Extract the [x, y] coordinate from the center of the cell holding the provided text.  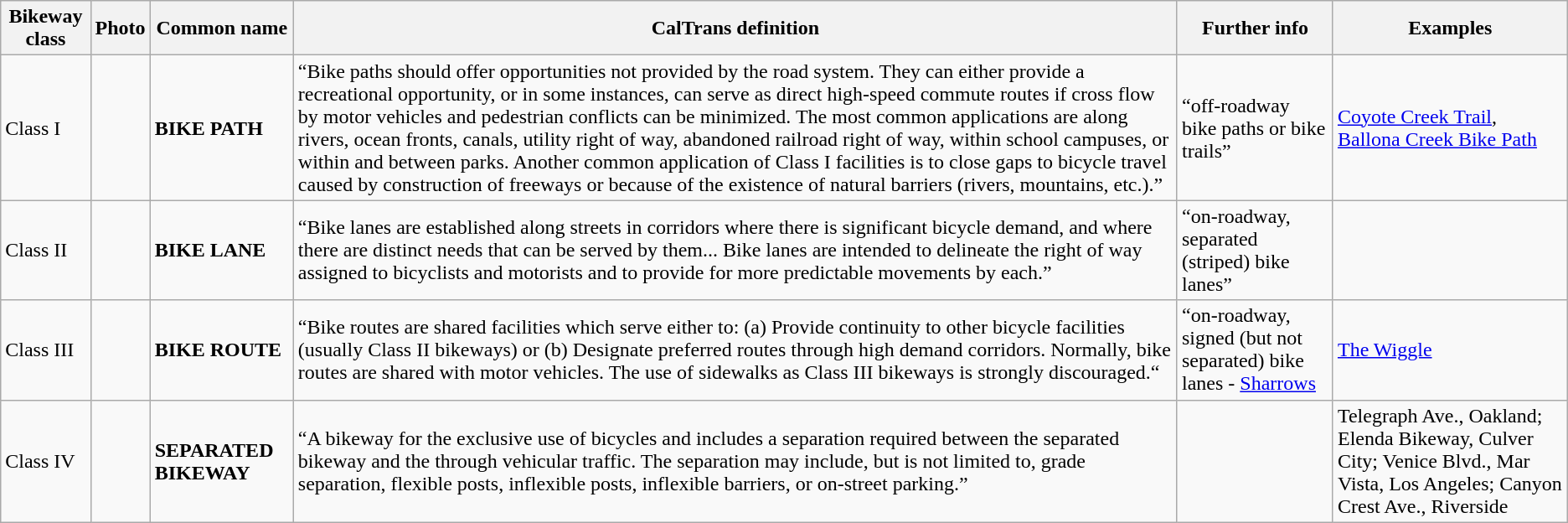
Photo [121, 28]
Coyote Creek Trail, Ballona Creek Bike Path [1450, 127]
Telegraph Ave., Oakland; Elenda Bikeway, Culver City; Venice Blvd., Mar Vista, Los Angeles; Canyon Crest Ave., Riverside [1450, 461]
Class II [45, 250]
Further info [1255, 28]
Class IV [45, 461]
“on-roadway, signed (but not separated) bike lanes - Sharrows [1255, 350]
“off-roadway bike paths or bike trails” [1255, 127]
BIKE PATH [221, 127]
Class I [45, 127]
Common name [221, 28]
BIKE ROUTE [221, 350]
SEPARATED BIKEWAY [221, 461]
Class III [45, 350]
Examples [1450, 28]
The Wiggle [1450, 350]
“on-roadway, separated (striped) bike lanes” [1255, 250]
CalTrans definition [735, 28]
Bikeway class [45, 28]
BIKE LANE [221, 250]
